From the cell containing the given text, extract its center point as [x, y] coordinate. 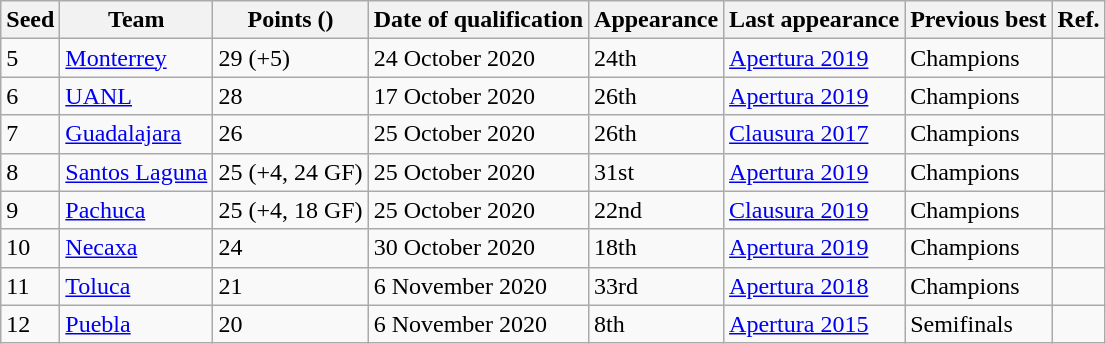
28 [290, 96]
8th [656, 324]
Necaxa [136, 248]
25 (+4, 24 GF) [290, 172]
Santos Laguna [136, 172]
17 October 2020 [478, 96]
Semifinals [978, 324]
Seed [30, 20]
Last appearance [814, 20]
30 October 2020 [478, 248]
UANL [136, 96]
Monterrey [136, 58]
6 [30, 96]
18th [656, 248]
8 [30, 172]
Toluca [136, 286]
10 [30, 248]
9 [30, 210]
Date of qualification [478, 20]
22nd [656, 210]
Appearance [656, 20]
Guadalajara [136, 134]
24 October 2020 [478, 58]
21 [290, 286]
5 [30, 58]
Team [136, 20]
24 [290, 248]
Clausura 2019 [814, 210]
31st [656, 172]
Ref. [1078, 20]
Puebla [136, 324]
7 [30, 134]
24th [656, 58]
25 (+4, 18 GF) [290, 210]
33rd [656, 286]
Clausura 2017 [814, 134]
Previous best [978, 20]
29 (+5) [290, 58]
Apertura 2015 [814, 324]
26 [290, 134]
20 [290, 324]
11 [30, 286]
12 [30, 324]
Points () [290, 20]
Pachuca [136, 210]
Apertura 2018 [814, 286]
